Output the (x, y) coordinate of the center of the cell containing the given text.  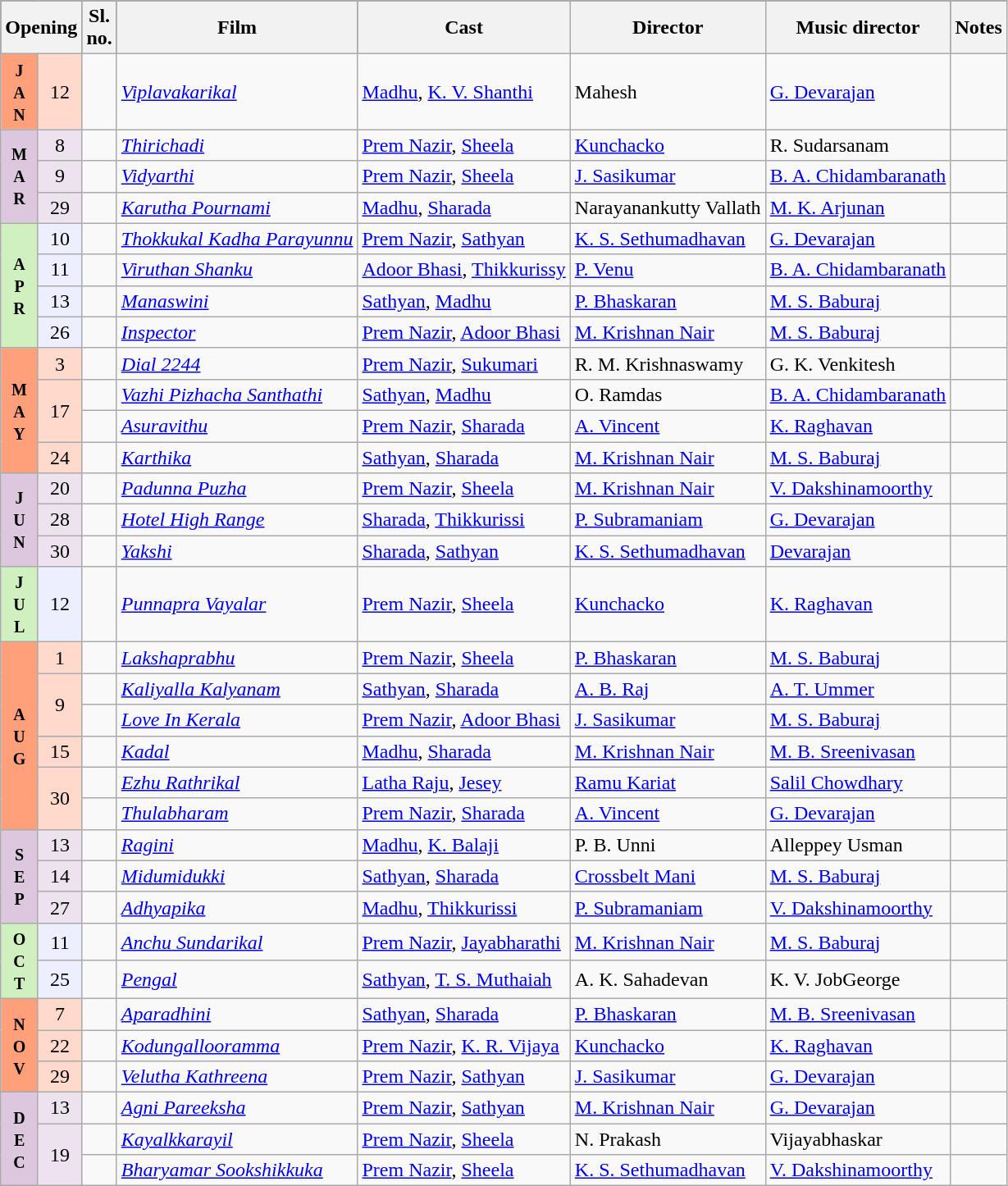
Notes (978, 28)
SEP (20, 876)
Anchu Sundarikal (237, 942)
Kayalkkarayil (237, 1139)
Prem Nazir, K. R. Vijaya (464, 1046)
3 (59, 363)
Crossbelt Mani (668, 876)
OCT (20, 960)
Aparadhini (237, 1014)
Velutha Kathreena (237, 1077)
24 (59, 457)
Prem Nazir, Sukumari (464, 363)
Madhu, K. Balaji (464, 845)
Agni Pareeksha (237, 1108)
Vidyarthi (237, 176)
7 (59, 1014)
19 (59, 1155)
Alleppey Usman (858, 845)
Cast (464, 28)
JAN (20, 92)
22 (59, 1046)
Thirichadi (237, 145)
R. Sudarsanam (858, 145)
15 (59, 751)
10 (59, 239)
Sathyan, T. S. Muthaiah (464, 979)
Thulabharam (237, 814)
Karthika (237, 457)
Viruthan Shanku (237, 270)
Sharada, Sathyan (464, 551)
N. Prakash (668, 1139)
APR (20, 285)
Pengal (237, 979)
8 (59, 145)
Adhyapika (237, 907)
Prem Nazir, Jayabharathi (464, 942)
Music director (858, 28)
Hotel High Range (237, 520)
Bharyamar Sookshikkuka (237, 1170)
R. M. Krishnaswamy (668, 363)
P. Venu (668, 270)
Ramu Kariat (668, 782)
MAR (20, 176)
Adoor Bhasi, Thikkurissy (464, 270)
Vijayabhaskar (858, 1139)
26 (59, 332)
Director (668, 28)
Midumidukki (237, 876)
Vazhi Pizhacha Santhathi (237, 395)
JUN (20, 520)
JUL (20, 604)
Devarajan (858, 551)
Viplavakarikal (237, 92)
Dial 2244 (237, 363)
Opening (41, 28)
14 (59, 876)
Kadal (237, 751)
27 (59, 907)
Thokkukal Kadha Parayunnu (237, 239)
Inspector (237, 332)
20 (59, 489)
17 (59, 410)
25 (59, 979)
Padunna Puzha (237, 489)
M. K. Arjunan (858, 208)
Film (237, 28)
28 (59, 520)
1 (59, 658)
Manaswini (237, 301)
Asuravithu (237, 426)
Madhu, Thikkurissi (464, 907)
Sl.no. (99, 28)
Sharada, Thikkurissi (464, 520)
AUG (20, 736)
A. B. Raj (668, 689)
MAY (20, 410)
Ragini (237, 845)
Kaliyalla Kalyanam (237, 689)
K. V. JobGeorge (858, 979)
Love In Kerala (237, 720)
Salil Chowdhary (858, 782)
Karutha Pournami (237, 208)
Punnapra Vayalar (237, 604)
DEC (20, 1139)
Madhu, K. V. Shanthi (464, 92)
A. T. Ummer (858, 689)
Mahesh (668, 92)
Lakshaprabhu (237, 658)
Narayanankutty Vallath (668, 208)
NOV (20, 1045)
Latha Raju, Jesey (464, 782)
G. K. Venkitesh (858, 363)
A. K. Sahadevan (668, 979)
O. Ramdas (668, 395)
Kodungallooramma (237, 1046)
Yakshi (237, 551)
P. B. Unni (668, 845)
Ezhu Rathrikal (237, 782)
